Pinpoint the cell where the given text exists, returning its (x, y) midpoint coordinate. 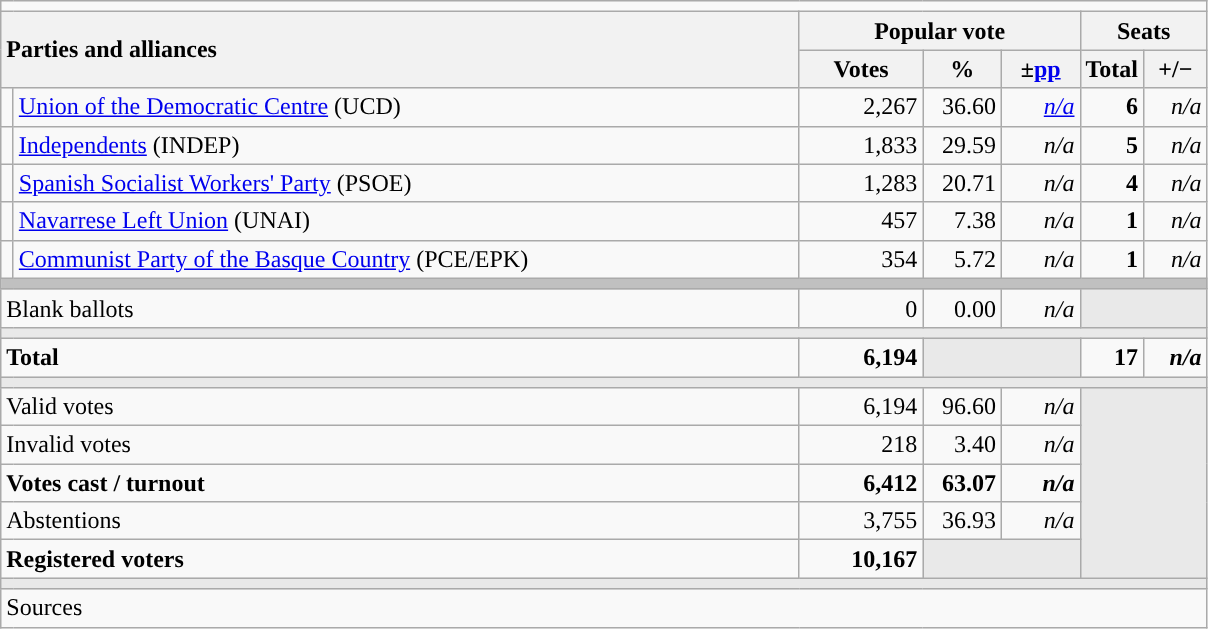
Independents (INDEP) (406, 145)
96.60 (962, 407)
354 (861, 259)
Registered voters (400, 559)
20.71 (962, 183)
Parties and alliances (400, 50)
10,167 (861, 559)
36.60 (962, 107)
1,283 (861, 183)
0.00 (962, 308)
17 (1112, 357)
6,412 (861, 483)
Seats (1144, 31)
3.40 (962, 445)
29.59 (962, 145)
±pp (1040, 69)
63.07 (962, 483)
6 (1112, 107)
5 (1112, 145)
Navarrese Left Union (UNAI) (406, 221)
7.38 (962, 221)
Union of the Democratic Centre (UCD) (406, 107)
+/− (1176, 69)
218 (861, 445)
Popular vote (940, 31)
Votes (861, 69)
% (962, 69)
36.93 (962, 521)
Sources (604, 608)
4 (1112, 183)
Spanish Socialist Workers' Party (PSOE) (406, 183)
Blank ballots (400, 308)
457 (861, 221)
Abstentions (400, 521)
2,267 (861, 107)
Valid votes (400, 407)
Invalid votes (400, 445)
0 (861, 308)
Votes cast / turnout (400, 483)
1,833 (861, 145)
Communist Party of the Basque Country (PCE/EPK) (406, 259)
5.72 (962, 259)
3,755 (861, 521)
